Search for the cell housing the specified text and yield its (X, Y) center coordinate. 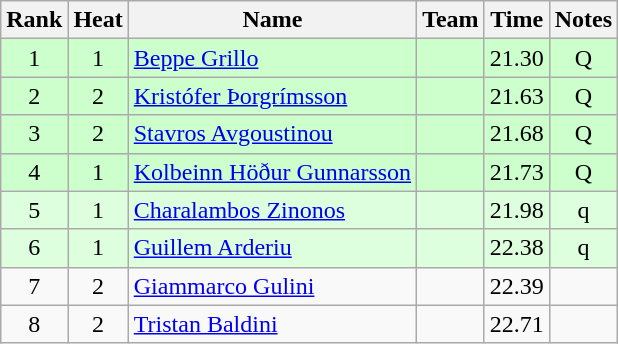
4 (34, 172)
21.63 (516, 96)
Kolbeinn Höður Gunnarsson (272, 172)
3 (34, 134)
Giammarco Gulini (272, 286)
21.30 (516, 58)
21.73 (516, 172)
Tristan Baldini (272, 324)
Team (451, 20)
22.38 (516, 248)
Guillem Arderiu (272, 248)
Beppe Grillo (272, 58)
Heat (98, 20)
5 (34, 210)
22.39 (516, 286)
6 (34, 248)
Kristófer Þorgrímsson (272, 96)
21.98 (516, 210)
Name (272, 20)
Rank (34, 20)
Charalambos Zinonos (272, 210)
21.68 (516, 134)
Time (516, 20)
Stavros Avgoustinou (272, 134)
7 (34, 286)
8 (34, 324)
Notes (583, 20)
22.71 (516, 324)
